Provide the (X, Y) coordinate of the cell's center where the given text is located.  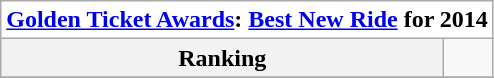
Golden Ticket Awards: Best New Ride for 2014 (248, 20)
Ranking (222, 58)
